Determine the (X, Y) coordinate at the center of the cell enclosing the given text.  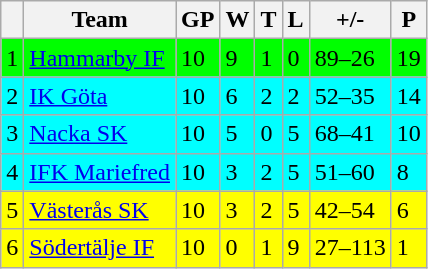
68–41 (350, 134)
Hammarby IF (100, 58)
14 (408, 96)
4 (12, 172)
Team (100, 20)
Södertälje IF (100, 248)
19 (408, 58)
27–113 (350, 248)
89–26 (350, 58)
IFK Mariefred (100, 172)
Västerås SK (100, 210)
51–60 (350, 172)
Nacka SK (100, 134)
42–54 (350, 210)
L (296, 20)
+/- (350, 20)
52–35 (350, 96)
GP (198, 20)
W (238, 20)
8 (408, 172)
T (268, 20)
IK Göta (100, 96)
P (408, 20)
